Scan for the cell matching the given text and deliver its (x, y) coordinate at center. 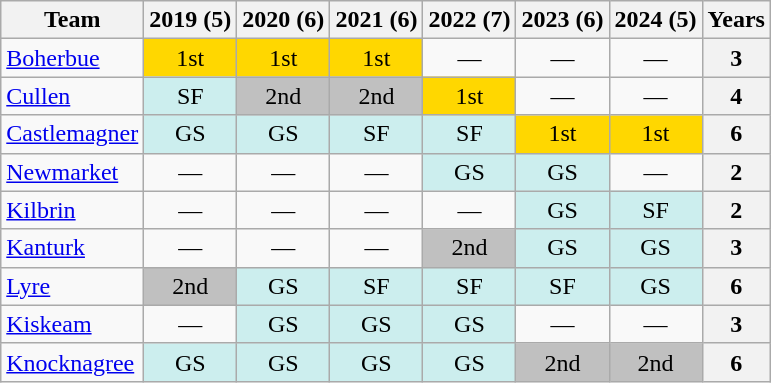
2021 (6) (376, 20)
Kilbrin (72, 210)
Kiskeam (72, 324)
2019 (5) (190, 20)
Knocknagree (72, 362)
2020 (6) (284, 20)
Castlemagner (72, 134)
2022 (7) (470, 20)
Lyre (72, 286)
Kanturk (72, 248)
Team (72, 20)
Years (736, 20)
4 (736, 96)
Newmarket (72, 172)
Boherbue (72, 58)
Cullen (72, 96)
2024 (5) (656, 20)
2023 (6) (562, 20)
